Locate the cell with the specified text and output its (x, y) center coordinate. 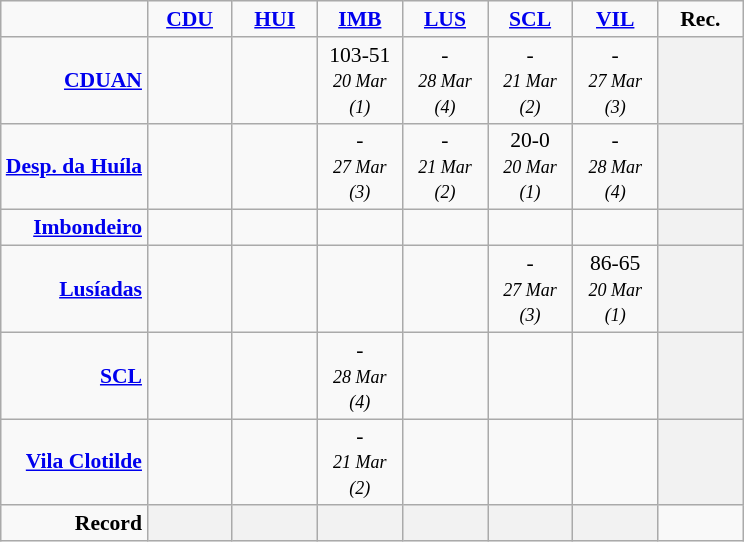
HUI (274, 19)
CDUAN (74, 80)
20-020 Mar (1) (530, 166)
Lusíadas (74, 290)
103-5120 Mar (1) (360, 80)
IMB (360, 19)
Vila Clotilde (74, 462)
Desp. da Huíla (74, 166)
Rec. (700, 19)
86-6520 Mar (1) (616, 290)
LUS (444, 19)
Imbondeiro (74, 228)
Record (74, 524)
CDU (190, 19)
VIL (616, 19)
